Provide the (X, Y) coordinate of the cell's center where the given text is located.  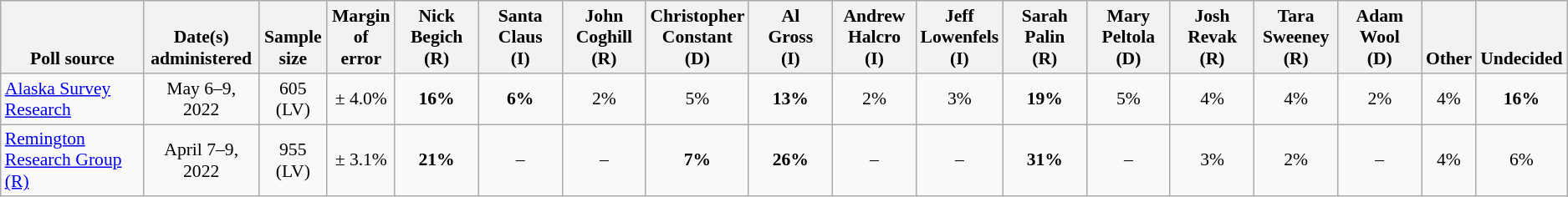
April 7–9, 2022 (201, 160)
19% (1044, 98)
SarahPalin(R) (1044, 37)
Samplesize (293, 37)
31% (1044, 160)
ChristopherConstant(D) (697, 37)
AlGross(I) (790, 37)
Date(s)administered (201, 37)
Alaska Survey Research (72, 98)
± 4.0% (361, 98)
955 (LV) (293, 160)
13% (790, 98)
Poll source (72, 37)
AdamWool(D) (1380, 37)
605 (LV) (293, 98)
Marginof error (361, 37)
Other (1448, 37)
Remington Research Group (R) (72, 160)
Undecided (1522, 37)
MaryPeltola(D) (1128, 37)
SantaClaus(I) (520, 37)
JoshRevak(R) (1212, 37)
7% (697, 160)
NickBegich(R) (437, 37)
± 3.1% (361, 160)
AndrewHalcro(I) (874, 37)
TaraSweeney(R) (1296, 37)
26% (790, 160)
21% (437, 160)
JohnCoghill(R) (604, 37)
May 6–9, 2022 (201, 98)
JeffLowenfels(I) (960, 37)
